Pinpoint the cell where the given text exists, returning its (X, Y) midpoint coordinate. 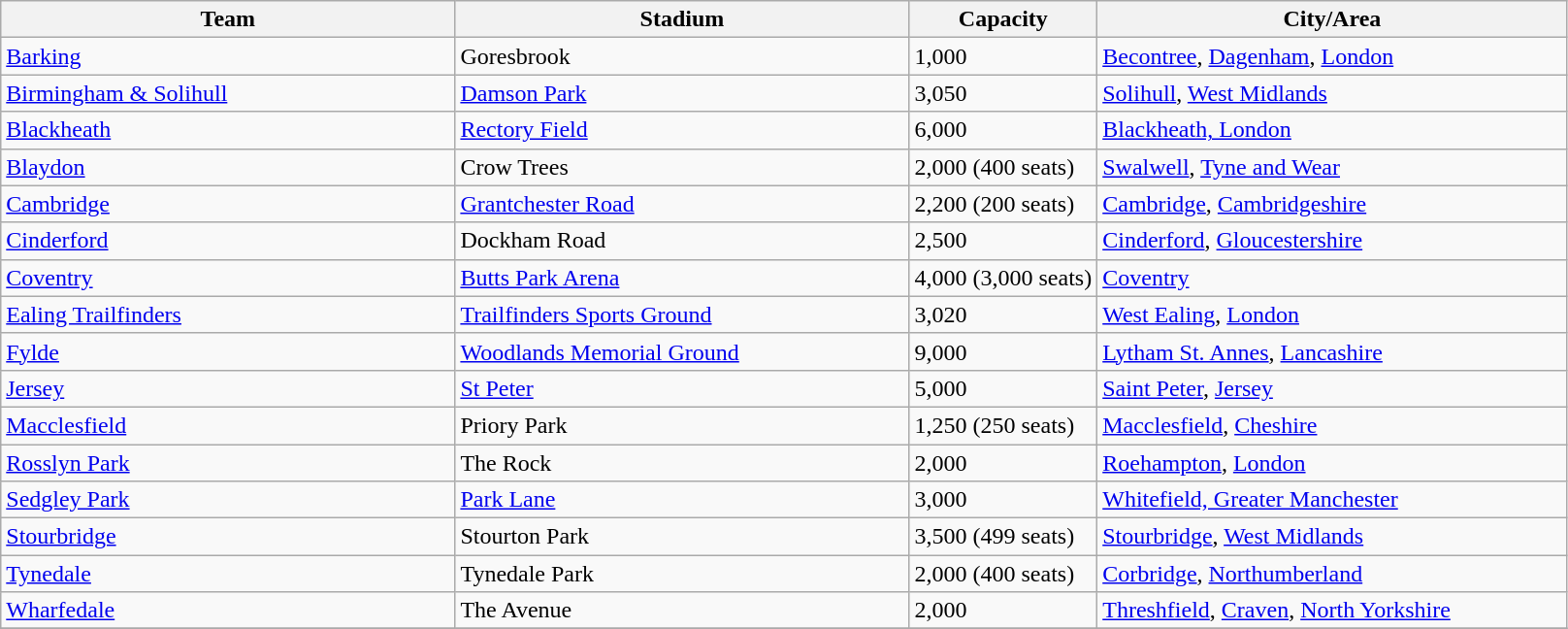
Roehampton, London (1332, 463)
Blackheath, London (1332, 130)
Damson Park (682, 93)
Trailfinders Sports Ground (682, 314)
Lytham St. Annes, Lancashire (1332, 351)
Macclesfield (228, 425)
Tynedale (228, 574)
Macclesfield, Cheshire (1332, 425)
Ealing Trailfinders (228, 314)
Butts Park Arena (682, 278)
Saint Peter, Jersey (1332, 388)
Swalwell, Tyne and Wear (1332, 167)
1,250 (250 seats) (1003, 425)
St Peter (682, 388)
6,000 (1003, 130)
2,200 (200 seats) (1003, 204)
Priory Park (682, 425)
City/Area (1332, 19)
1,000 (1003, 56)
Stourton Park (682, 537)
Rectory Field (682, 130)
Woodlands Memorial Ground (682, 351)
Fylde (228, 351)
4,000 (3,000 seats) (1003, 278)
2,500 (1003, 241)
3,050 (1003, 93)
3,020 (1003, 314)
Sedgley Park (228, 500)
Goresbrook (682, 56)
Cambridge (228, 204)
Barking (228, 56)
Birmingham & Solihull (228, 93)
Rosslyn Park (228, 463)
Cinderford (228, 241)
Cinderford, Gloucestershire (1332, 241)
Blackheath (228, 130)
West Ealing, London (1332, 314)
Tynedale Park (682, 574)
Capacity (1003, 19)
3,500 (499 seats) (1003, 537)
Threshfield, Craven, North Yorkshire (1332, 611)
Wharfedale (228, 611)
Stourbridge, West Midlands (1332, 537)
Stourbridge (228, 537)
Grantchester Road (682, 204)
9,000 (1003, 351)
Solihull, West Midlands (1332, 93)
Blaydon (228, 167)
Cambridge, Cambridgeshire (1332, 204)
Stadium (682, 19)
5,000 (1003, 388)
3,000 (1003, 500)
The Rock (682, 463)
Becontree, Dagenham, London (1332, 56)
Crow Trees (682, 167)
Team (228, 19)
Dockham Road (682, 241)
Jersey (228, 388)
The Avenue (682, 611)
Corbridge, Northumberland (1332, 574)
Park Lane (682, 500)
Whitefield, Greater Manchester (1332, 500)
